For the text-containing cell, return its midpoint in [x, y] coordinate format. 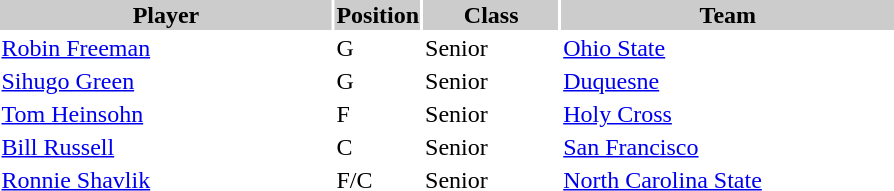
F [378, 114]
Holy Cross [728, 114]
Team [728, 15]
Class [492, 15]
Sihugo Green [166, 81]
Player [166, 15]
Tom Heinsohn [166, 114]
Ohio State [728, 48]
Duquesne [728, 81]
Bill Russell [166, 147]
C [378, 147]
Position [378, 15]
Robin Freeman [166, 48]
San Francisco [728, 147]
